Extract the [x, y] coordinate from the center of the cell holding the provided text.  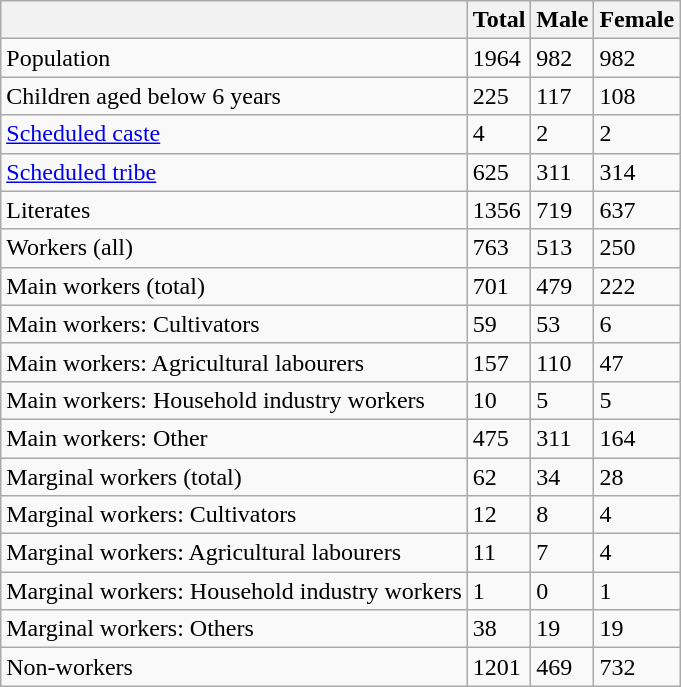
469 [562, 667]
637 [637, 210]
Workers (all) [234, 248]
Female [637, 20]
Main workers: Cultivators [234, 324]
Children aged below 6 years [234, 96]
Population [234, 58]
732 [637, 667]
0 [562, 591]
108 [637, 96]
53 [562, 324]
Male [562, 20]
225 [499, 96]
Main workers: Household industry workers [234, 400]
8 [562, 515]
Literates [234, 210]
1964 [499, 58]
701 [499, 286]
7 [562, 553]
1356 [499, 210]
625 [499, 172]
Main workers: Agricultural labourers [234, 362]
Scheduled tribe [234, 172]
Marginal workers: Agricultural labourers [234, 553]
12 [499, 515]
6 [637, 324]
763 [499, 248]
47 [637, 362]
10 [499, 400]
513 [562, 248]
479 [562, 286]
59 [499, 324]
Marginal workers: Cultivators [234, 515]
34 [562, 477]
1201 [499, 667]
157 [499, 362]
Marginal workers: Household industry workers [234, 591]
222 [637, 286]
28 [637, 477]
Scheduled caste [234, 134]
117 [562, 96]
11 [499, 553]
Marginal workers: Others [234, 629]
Main workers: Other [234, 438]
719 [562, 210]
314 [637, 172]
250 [637, 248]
38 [499, 629]
Total [499, 20]
Main workers (total) [234, 286]
Non-workers [234, 667]
475 [499, 438]
164 [637, 438]
110 [562, 362]
62 [499, 477]
Marginal workers (total) [234, 477]
